Extract the [X, Y] coordinate from the center of the cell holding the provided text.  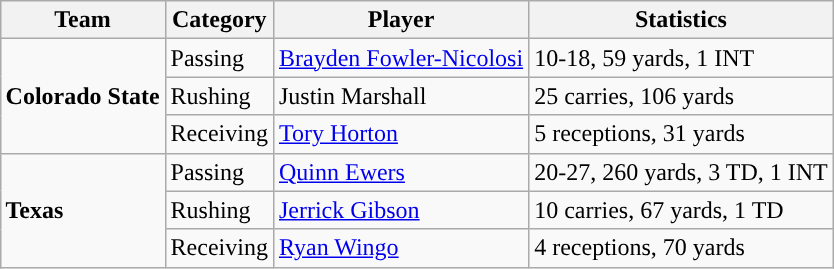
Statistics [682, 20]
Ryan Wingo [400, 248]
10-18, 59 yards, 1 INT [682, 58]
Team [82, 20]
25 carries, 106 yards [682, 96]
Player [400, 20]
Brayden Fowler-Nicolosi [400, 58]
Justin Marshall [400, 96]
10 carries, 67 yards, 1 TD [682, 210]
5 receptions, 31 yards [682, 134]
4 receptions, 70 yards [682, 248]
Category [219, 20]
Texas [82, 210]
Jerrick Gibson [400, 210]
20-27, 260 yards, 3 TD, 1 INT [682, 172]
Tory Horton [400, 134]
Colorado State [82, 96]
Quinn Ewers [400, 172]
